Capture the cell that displays the provided text and extract its (x, y) central coordinate. 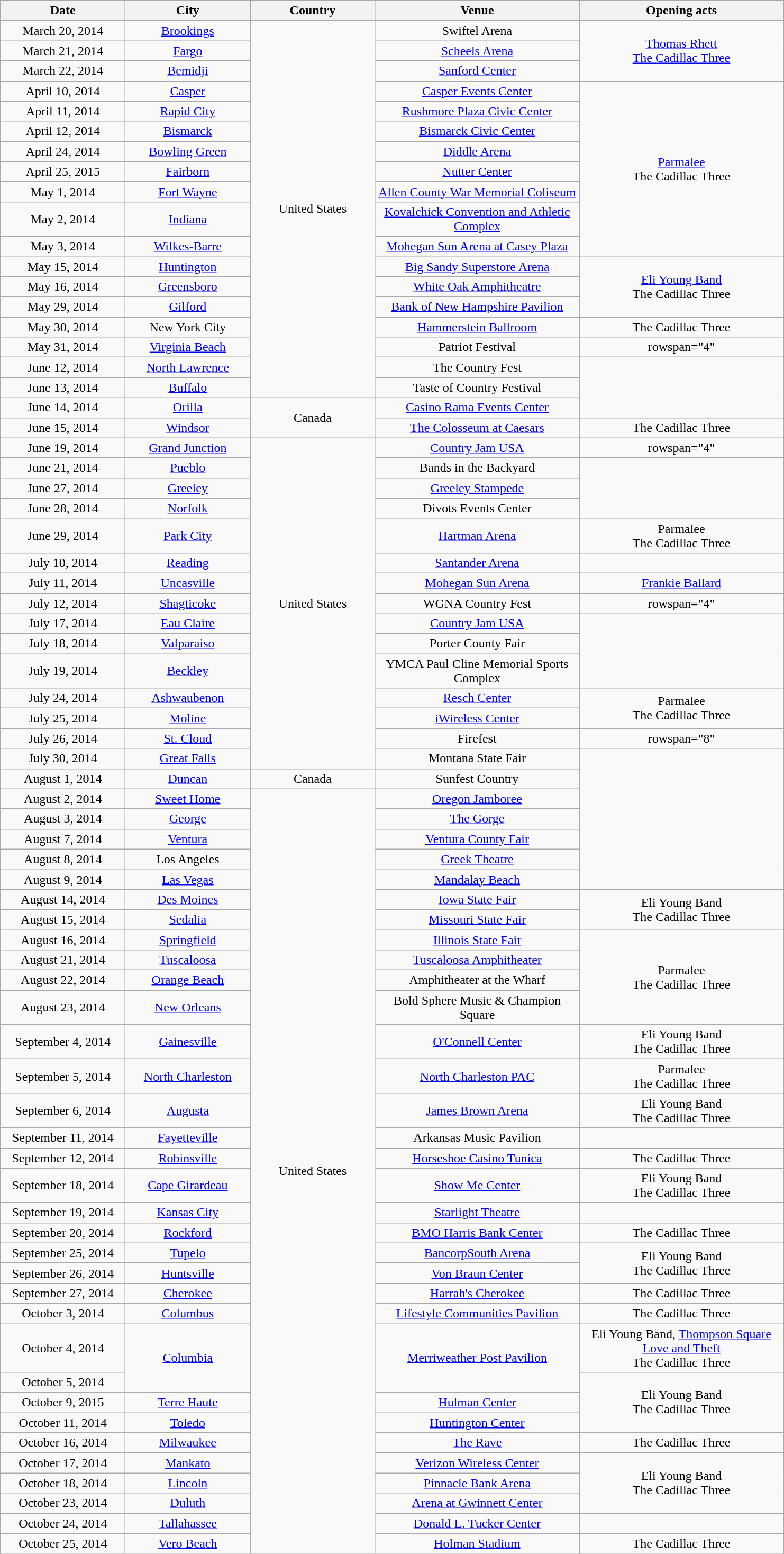
July 19, 2014 (63, 671)
October 23, 2014 (63, 1503)
Casino Rama Events Center (477, 408)
Cape Girardeau (188, 1186)
May 1, 2014 (63, 192)
Date (63, 11)
March 21, 2014 (63, 51)
June 19, 2014 (63, 448)
Uncasville (188, 583)
Tuscaloosa (188, 960)
Iowa State Fair (477, 899)
Swiftel Arena (477, 31)
August 7, 2014 (63, 839)
Sedalia (188, 919)
July 25, 2014 (63, 718)
O'Connell Center (477, 1042)
Santander Arena (477, 563)
Amphitheater at the Wharf (477, 980)
Vero Beach (188, 1543)
August 16, 2014 (63, 939)
October 24, 2014 (63, 1523)
May 16, 2014 (63, 287)
July 30, 2014 (63, 758)
October 25, 2014 (63, 1543)
Hartman Arena (477, 536)
Fayetteville (188, 1138)
Tuscaloosa Amphitheater (477, 960)
October 5, 2014 (63, 1383)
Merriweather Post Pavilion (477, 1358)
BMO Harris Bank Center (477, 1233)
Valparaiso (188, 644)
October 16, 2014 (63, 1443)
Ventura County Fair (477, 839)
Greeley (188, 488)
September 11, 2014 (63, 1138)
New Orleans (188, 1008)
April 25, 2015 (63, 171)
Cherokee (188, 1293)
Kovalchick Convention and Athletic Complex (477, 219)
Missouri State Fair (477, 919)
Hulman Center (477, 1403)
Von Braun Center (477, 1273)
St. Cloud (188, 738)
July 17, 2014 (63, 624)
The Rave (477, 1443)
Patriot Festival (477, 347)
Rushmore Plaza Civic Center (477, 111)
June 15, 2014 (63, 428)
September 5, 2014 (63, 1077)
Springfield (188, 939)
Los Angeles (188, 859)
April 12, 2014 (63, 131)
Tallahassee (188, 1523)
Mohegan Sun Arena (477, 583)
James Brown Arena (477, 1110)
August 1, 2014 (63, 779)
Mankato (188, 1463)
Huntsville (188, 1273)
August 8, 2014 (63, 859)
BancorpSouth Arena (477, 1253)
City (188, 11)
Duncan (188, 779)
September 25, 2014 (63, 1253)
April 11, 2014 (63, 111)
Bowling Green (188, 151)
Columbia (188, 1358)
July 24, 2014 (63, 698)
May 2, 2014 (63, 219)
Arena at Gwinnett Center (477, 1503)
August 2, 2014 (63, 799)
Sanford Center (477, 71)
Holman Stadium (477, 1543)
August 3, 2014 (63, 819)
August 14, 2014 (63, 899)
Casper (188, 91)
October 11, 2014 (63, 1423)
YMCA Paul Cline Memorial Sports Complex (477, 671)
Toledo (188, 1423)
September 18, 2014 (63, 1186)
Buffalo (188, 387)
Bank of New Hampshire Pavilion (477, 307)
Greeley Stampede (477, 488)
iWireless Center (477, 718)
August 9, 2014 (63, 879)
August 22, 2014 (63, 980)
July 11, 2014 (63, 583)
May 29, 2014 (63, 307)
June 14, 2014 (63, 408)
May 15, 2014 (63, 266)
WGNA Country Fest (477, 603)
Ashwaubenon (188, 698)
Terre Haute (188, 1403)
Casper Events Center (477, 91)
Ventura (188, 839)
Bemidji (188, 71)
Des Moines (188, 899)
Fargo (188, 51)
Orilla (188, 408)
Resch Center (477, 698)
May 31, 2014 (63, 347)
Tupelo (188, 1253)
October 17, 2014 (63, 1463)
October 4, 2014 (63, 1348)
Orange Beach (188, 980)
September 27, 2014 (63, 1293)
Eli Young Band, Thompson SquareLove and TheftThe Cadillac Three (681, 1348)
Fairborn (188, 171)
Wilkes-Barre (188, 246)
Park City (188, 536)
Shagticoke (188, 603)
September 20, 2014 (63, 1233)
October 18, 2014 (63, 1483)
March 22, 2014 (63, 71)
August 15, 2014 (63, 919)
Bold Sphere Music & Champion Square (477, 1008)
Country (313, 11)
June 28, 2014 (63, 508)
Indiana (188, 219)
Donald L. Tucker Center (477, 1523)
Oregon Jamboree (477, 799)
Huntington (188, 266)
June 13, 2014 (63, 387)
September 4, 2014 (63, 1042)
The Gorge (477, 819)
April 10, 2014 (63, 91)
Grand Junction (188, 448)
Gainesville (188, 1042)
March 20, 2014 (63, 31)
Greensboro (188, 287)
Norfolk (188, 508)
Virginia Beach (188, 347)
New York City (188, 327)
June 27, 2014 (63, 488)
Moline (188, 718)
Mohegan Sun Arena at Casey Plaza (477, 246)
North Charleston PAC (477, 1077)
Verizon Wireless Center (477, 1463)
June 21, 2014 (63, 468)
Augusta (188, 1110)
Las Vegas (188, 879)
Allen County War Memorial Coliseum (477, 192)
Hammerstein Ballroom (477, 327)
Sunfest Country (477, 779)
Illinois State Fair (477, 939)
Pueblo (188, 468)
Windsor (188, 428)
Gilford (188, 307)
Reading (188, 563)
Horseshoe Casino Tunica (477, 1158)
Big Sandy Superstore Arena (477, 266)
September 26, 2014 (63, 1273)
Mandalay Beach (477, 879)
Harrah's Cherokee (477, 1293)
Show Me Center (477, 1186)
September 12, 2014 (63, 1158)
Opening acts (681, 11)
The Country Fest (477, 367)
July 10, 2014 (63, 563)
The Colosseum at Caesars (477, 428)
Greek Theatre (477, 859)
July 26, 2014 (63, 738)
Divots Events Center (477, 508)
July 12, 2014 (63, 603)
Diddle Arena (477, 151)
June 12, 2014 (63, 367)
North Lawrence (188, 367)
White Oak Amphitheatre (477, 287)
Frankie Ballard (681, 583)
Lifestyle Communities Pavilion (477, 1313)
October 3, 2014 (63, 1313)
Taste of Country Festival (477, 387)
October 9, 2015 (63, 1403)
Brookings (188, 31)
September 19, 2014 (63, 1213)
Porter County Fair (477, 644)
Venue (477, 11)
Huntington Center (477, 1423)
Starlight Theatre (477, 1213)
Rockford (188, 1233)
Lincoln (188, 1483)
Nutter Center (477, 171)
North Charleston (188, 1077)
George (188, 819)
Columbus (188, 1313)
Montana State Fair (477, 758)
Bismarck (188, 131)
July 18, 2014 (63, 644)
Great Falls (188, 758)
Duluth (188, 1503)
rowspan="8" (681, 738)
Milwaukee (188, 1443)
Robinsville (188, 1158)
May 3, 2014 (63, 246)
Thomas RhettThe Cadillac Three (681, 51)
May 30, 2014 (63, 327)
Rapid City (188, 111)
September 6, 2014 (63, 1110)
Arkansas Music Pavilion (477, 1138)
Bands in the Backyard (477, 468)
June 29, 2014 (63, 536)
Firefest (477, 738)
Fort Wayne (188, 192)
Kansas City (188, 1213)
Pinnacle Bank Arena (477, 1483)
Eau Claire (188, 624)
Sweet Home (188, 799)
Bismarck Civic Center (477, 131)
August 21, 2014 (63, 960)
August 23, 2014 (63, 1008)
Beckley (188, 671)
Scheels Arena (477, 51)
April 24, 2014 (63, 151)
